Output the (X, Y) coordinate of the center of the cell containing the given text.  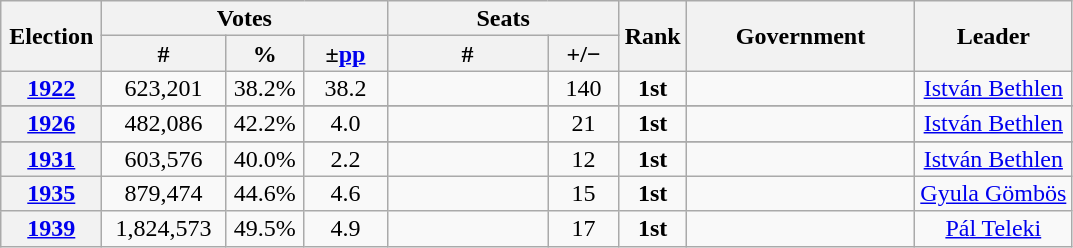
623,201 (164, 88)
±pp (346, 54)
879,474 (164, 194)
2.2 (346, 158)
4.9 (346, 228)
38.2 (346, 88)
4.0 (346, 124)
17 (584, 228)
1926 (52, 124)
40.0% (264, 158)
12 (584, 158)
482,086 (164, 124)
Election (52, 36)
Pál Teleki (994, 228)
44.6% (264, 194)
15 (584, 194)
603,576 (164, 158)
1935 (52, 194)
4.6 (346, 194)
Gyula Gömbös (994, 194)
21 (584, 124)
% (264, 54)
Seats (503, 18)
1,824,573 (164, 228)
+/− (584, 54)
Leader (994, 36)
1922 (52, 88)
Government (800, 36)
140 (584, 88)
49.5% (264, 228)
38.2% (264, 88)
Rank (652, 36)
42.2% (264, 124)
1939 (52, 228)
1931 (52, 158)
Votes (244, 18)
